Locate the cell with the specified text and output its (X, Y) center coordinate. 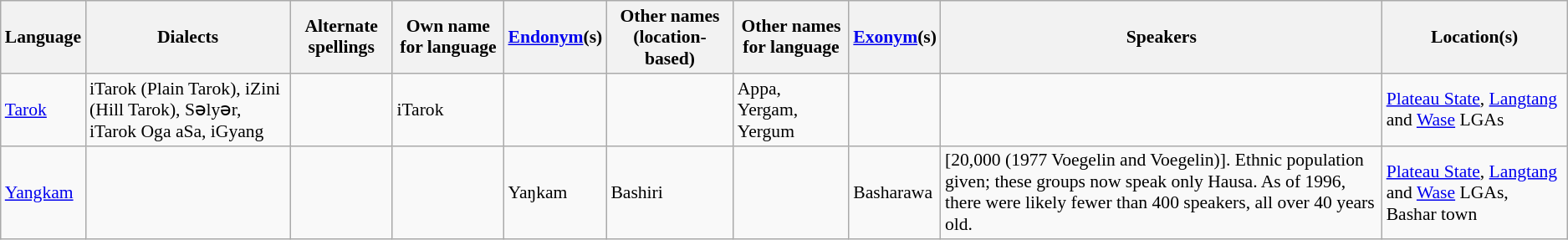
Tarok (43, 110)
Language (43, 37)
Yaŋkam (555, 192)
iTarok (Plain Tarok), iZini (Hill Tarok), Səlyər, iTarok Oga aSa, iGyang (187, 110)
Speakers (1162, 37)
Plateau State, Langtang and Wase LGAs (1475, 110)
Location(s) (1475, 37)
Plateau State, Langtang and Wase LGAs, Bashar town (1475, 192)
Other names for language (791, 37)
Alternate spellings (341, 37)
Dialects (187, 37)
Endonym(s) (555, 37)
Appa, Yergam, Yergum (791, 110)
Yangkam (43, 192)
iTarok (448, 110)
Basharawa (895, 192)
Bashiri (669, 192)
Exonym(s) (895, 37)
Other names (location-based) (669, 37)
Own name for language (448, 37)
